Find where the given text appears and provide that cell's center as [X, Y] coordinate. 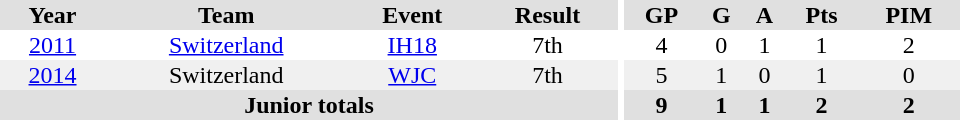
Event [412, 15]
2014 [52, 75]
WJC [412, 75]
9 [662, 105]
Junior totals [309, 105]
4 [662, 45]
PIM [909, 15]
IH18 [412, 45]
A [765, 15]
Result [548, 15]
Pts [821, 15]
G [722, 15]
5 [662, 75]
Year [52, 15]
GP [662, 15]
Team [226, 15]
2011 [52, 45]
